From the cell containing the given text, extract its center point as (x, y) coordinate. 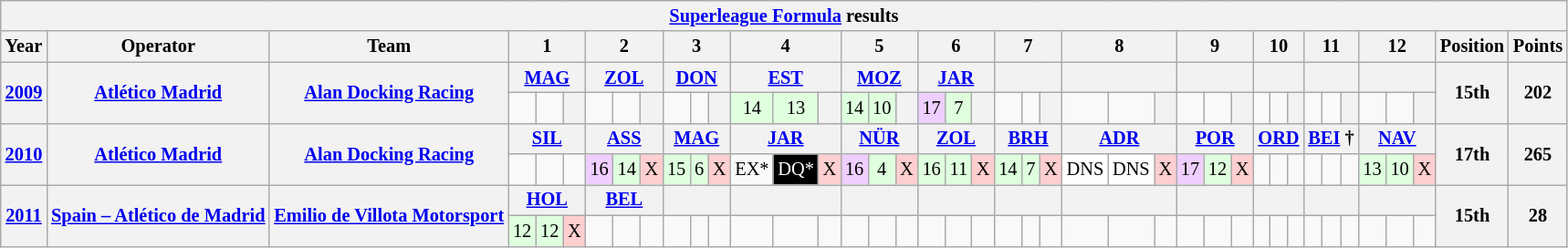
SIL (547, 139)
Position (1472, 46)
2011 (24, 215)
28 (1538, 215)
15 (676, 170)
ASS (624, 139)
HOL (547, 200)
265 (1538, 153)
9 (1215, 46)
1 (547, 46)
NÜR (879, 139)
Operator (158, 46)
17th (1472, 153)
Team (389, 46)
EX* (752, 170)
Year (24, 46)
NAV (1397, 139)
Points (1538, 46)
2010 (24, 153)
202 (1538, 93)
2 (624, 46)
BRH (1028, 139)
3 (696, 46)
ORD (1278, 139)
MOZ (879, 77)
Spain – Atlético de Madrid (158, 215)
BEL (624, 200)
DON (696, 77)
BEI † (1331, 139)
5 (879, 46)
EST (785, 77)
Superleague Formula results (784, 15)
8 (1119, 46)
2009 (24, 93)
ADR (1119, 139)
DQ* (796, 170)
POR (1215, 139)
Emilio de Villota Motorsport (389, 215)
